Return the (x, y) coordinate for the center point of the cell that contains the specified text.  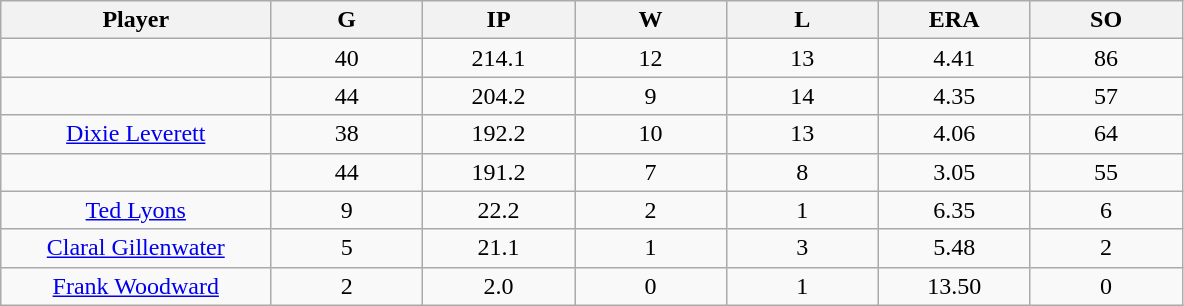
Ted Lyons (136, 210)
64 (1106, 134)
21.1 (499, 248)
SO (1106, 20)
38 (347, 134)
6.35 (954, 210)
6 (1106, 210)
4.06 (954, 134)
3.05 (954, 172)
40 (347, 58)
14 (802, 96)
ERA (954, 20)
10 (650, 134)
G (347, 20)
214.1 (499, 58)
12 (650, 58)
13.50 (954, 286)
W (650, 20)
55 (1106, 172)
191.2 (499, 172)
2.0 (499, 286)
3 (802, 248)
Player (136, 20)
Claral Gillenwater (136, 248)
5 (347, 248)
22.2 (499, 210)
Frank Woodward (136, 286)
IP (499, 20)
L (802, 20)
86 (1106, 58)
192.2 (499, 134)
7 (650, 172)
8 (802, 172)
204.2 (499, 96)
4.35 (954, 96)
57 (1106, 96)
4.41 (954, 58)
5.48 (954, 248)
Dixie Leverett (136, 134)
